Pinpoint the cell where the given text exists, returning its (x, y) midpoint coordinate. 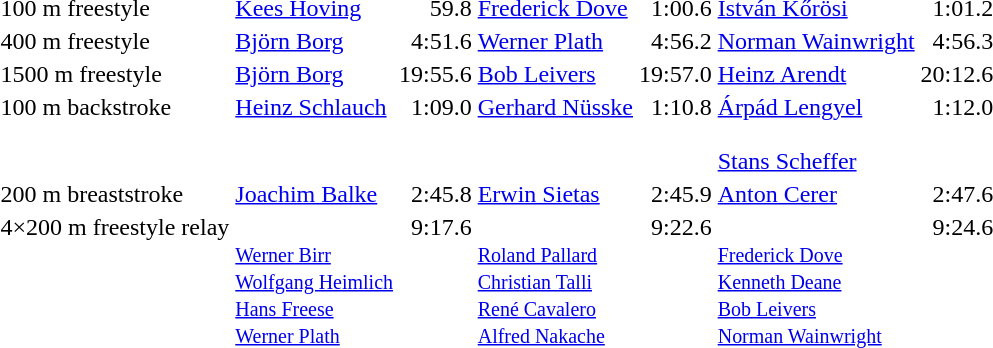
Erwin Sietas (555, 194)
Gerhard Nüsske (555, 134)
19:57.0 (676, 74)
4:56.2 (676, 41)
Norman Wainwright (816, 41)
Árpád LengyelStans Scheffer (816, 134)
Heinz Schlauch (314, 134)
Anton Cerer (816, 194)
19:55.6 (436, 74)
Heinz Arendt (816, 74)
1:10.8 (676, 134)
Bob Leivers (555, 74)
4:51.6 (436, 41)
Werner Plath (555, 41)
Joachim Balke (314, 194)
2:45.9 (676, 194)
1:09.0 (436, 134)
2:45.8 (436, 194)
